Capture the cell that displays the provided text and extract its [X, Y] central coordinate. 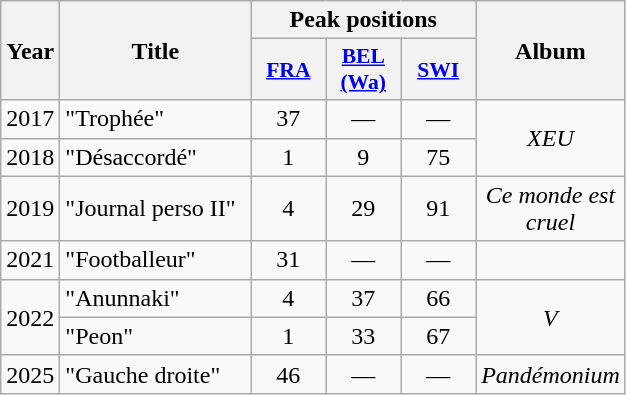
2017 [30, 119]
"Journal perso II" [156, 208]
29 [364, 208]
"Peon" [156, 336]
BEL (Wa) [364, 70]
XEU [551, 138]
66 [438, 298]
"Désaccordé" [156, 157]
91 [438, 208]
2021 [30, 260]
Ce monde est cruel [551, 208]
"Trophée" [156, 119]
Year [30, 50]
Pandémonium [551, 374]
"Gauche droite" [156, 374]
Album [551, 50]
2025 [30, 374]
67 [438, 336]
2022 [30, 317]
2018 [30, 157]
75 [438, 157]
31 [288, 260]
46 [288, 374]
"Anunnaki" [156, 298]
Title [156, 50]
Peak positions [364, 20]
2019 [30, 208]
FRA [288, 70]
"Footballeur" [156, 260]
33 [364, 336]
SWI [438, 70]
9 [364, 157]
V [551, 317]
